Identify which cell holds the provided text, then report its [X, Y] central coordinate. 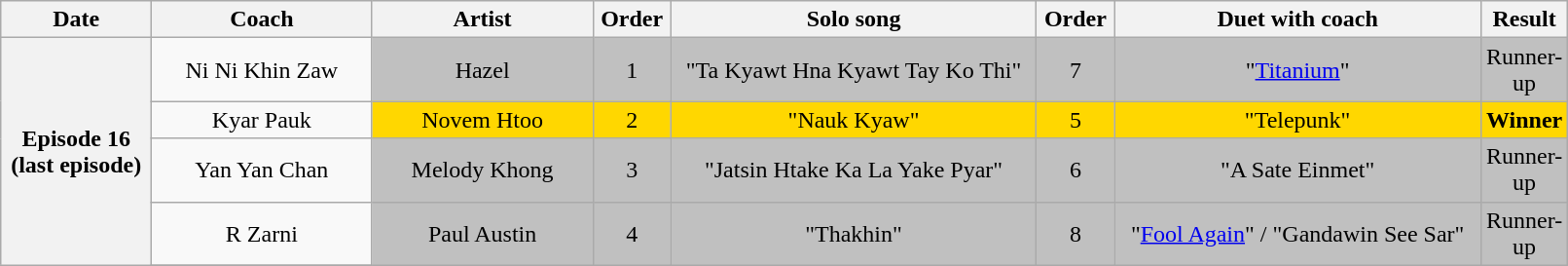
Duet with coach [1298, 19]
"Fool Again" / "Gandawin See Sar" [1298, 234]
3 [632, 170]
Yan Yan Chan [262, 170]
Melody Khong [483, 170]
Hazel [483, 70]
6 [1076, 170]
2 [632, 120]
Episode 16 (last episode) [76, 152]
"Ta Kyawt Hna Kyawt Tay Ko Thi" [854, 70]
"Telepunk" [1298, 120]
Winner [1524, 120]
"Titanium" [1298, 70]
Ni Ni Khin Zaw [262, 70]
8 [1076, 234]
R Zarni [262, 234]
Kyar Pauk [262, 120]
1 [632, 70]
7 [1076, 70]
Coach [262, 19]
"Thakhin" [854, 234]
Solo song [854, 19]
"Nauk Kyaw" [854, 120]
5 [1076, 120]
Date [76, 19]
4 [632, 234]
"A Sate Einmet" [1298, 170]
Artist [483, 19]
Novem Htoo [483, 120]
Paul Austin [483, 234]
"Jatsin Htake Ka La Yake Pyar" [854, 170]
Result [1524, 19]
